Detect which cell encompasses the target text, then output its (x, y) center coordinate. 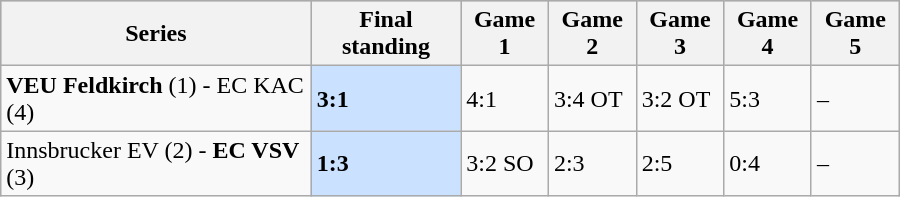
2:3 (592, 164)
Game 2 (592, 34)
3:1 (386, 98)
3:4 OT (592, 98)
2:5 (680, 164)
3:2 SO (505, 164)
VEU Feldkirch (1) - EC KAC (4) (156, 98)
1:3 (386, 164)
0:4 (768, 164)
4:1 (505, 98)
Innsbrucker EV (2) - EC VSV (3) (156, 164)
Game 4 (768, 34)
5:3 (768, 98)
Game 5 (855, 34)
Game 3 (680, 34)
Game 1 (505, 34)
3:2 OT (680, 98)
Final standing (386, 34)
Series (156, 34)
